Provide the (X, Y) coordinate of the cell's center where the given text is located.  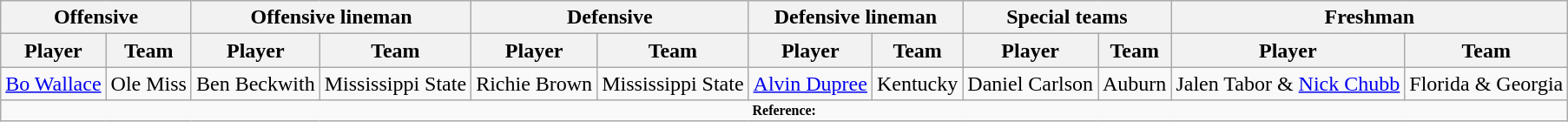
Ben Beckwith (255, 84)
Alvin Dupree (810, 84)
Jalen Tabor & Nick Chubb (1288, 84)
Ole Miss (148, 84)
Offensive lineman (331, 17)
Daniel Carlson (1031, 84)
Special teams (1067, 17)
Defensive (609, 17)
Florida & Georgia (1486, 84)
Freshman (1370, 17)
Auburn (1134, 84)
Richie Brown (535, 84)
Offensive (96, 17)
Bo Wallace (54, 84)
Defensive lineman (856, 17)
Reference: (785, 111)
Kentucky (917, 84)
